Scan for the cell matching the given text and deliver its (X, Y) coordinate at center. 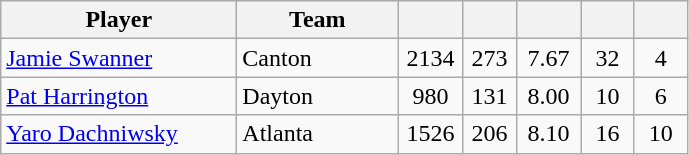
131 (490, 96)
1526 (430, 134)
2134 (430, 58)
Player (119, 20)
8.10 (548, 134)
Yaro Dachniwsky (119, 134)
Dayton (318, 96)
16 (608, 134)
Pat Harrington (119, 96)
32 (608, 58)
Canton (318, 58)
206 (490, 134)
980 (430, 96)
Jamie Swanner (119, 58)
273 (490, 58)
Atlanta (318, 134)
Team (318, 20)
4 (660, 58)
7.67 (548, 58)
8.00 (548, 96)
6 (660, 96)
